Search for the cell housing the specified text and yield its [X, Y] center coordinate. 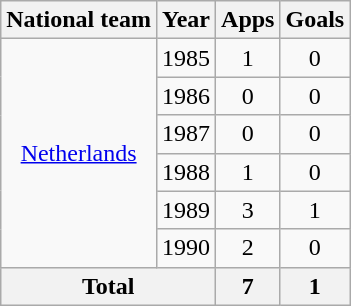
Year [186, 20]
7 [248, 286]
Netherlands [79, 153]
1987 [186, 134]
National team [79, 20]
1988 [186, 172]
3 [248, 210]
Apps [248, 20]
2 [248, 248]
1990 [186, 248]
Goals [315, 20]
Total [108, 286]
1989 [186, 210]
1986 [186, 96]
1985 [186, 58]
